Output the (x, y) coordinate of the center of the cell containing the given text.  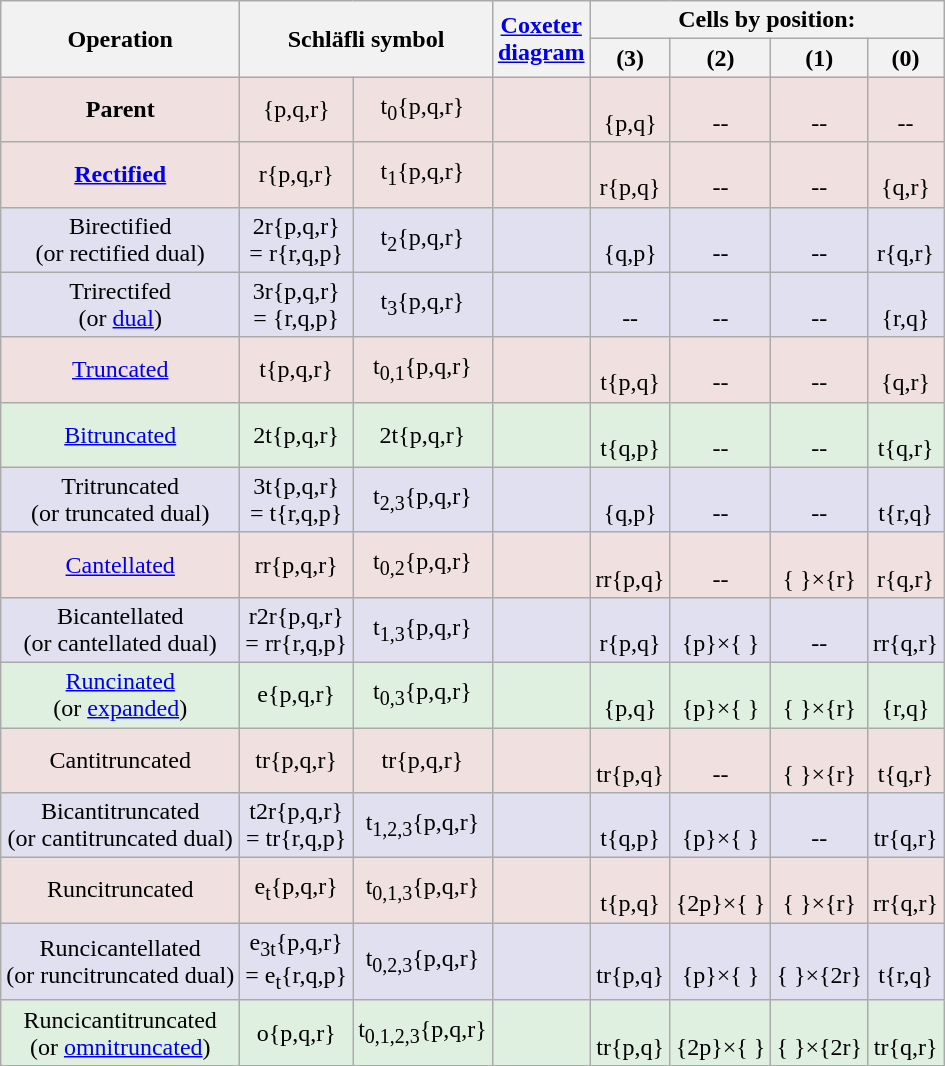
t0,1{p,q,r} (423, 370)
Truncated (120, 370)
Runcicantellated(or runcitruncated dual) (120, 962)
Coxeterdiagram (541, 39)
t2r{p,q,r}= tr{r,q,p} (296, 826)
r{p,q,r} (296, 174)
Cells by position: (767, 20)
2r{p,q,r}= r{r,q,p} (296, 240)
Runcinated(or expanded) (120, 694)
t2{p,q,r} (423, 240)
t0,3{p,q,r} (423, 694)
Bitruncated (120, 434)
Runcitruncated (120, 890)
t0,1,3{p,q,r} (423, 890)
3r{p,q,r}= {r,q,p} (296, 304)
r2r{p,q,r}= rr{r,q,p} (296, 630)
(2) (720, 58)
Schläfli symbol (366, 39)
Birectified(or rectified dual) (120, 240)
t0,1,2,3{p,q,r} (423, 1032)
3t{p,q,r}= t{r,q,p} (296, 500)
e3t{p,q,r}= et{r,q,p} (296, 962)
(3) (630, 58)
rr{p,q} (630, 564)
Runcicantitruncated(or omnitruncated) (120, 1032)
Operation (120, 39)
Cantellated (120, 564)
{p,q,r} (296, 110)
t0{p,q,r} (423, 110)
Bicantellated(or cantellated dual) (120, 630)
t0,2,3{p,q,r} (423, 962)
(0) (906, 58)
Bicantitruncated(or cantitruncated dual) (120, 826)
Rectified (120, 174)
t1,2,3{p,q,r} (423, 826)
t0,2{p,q,r} (423, 564)
t2,3{p,q,r} (423, 500)
rr{p,q,r} (296, 564)
et{p,q,r} (296, 890)
t{p,q,r} (296, 370)
t1{p,q,r} (423, 174)
o{p,q,r} (296, 1032)
Cantitruncated (120, 760)
Tritruncated(or truncated dual) (120, 500)
t1,3{p,q,r} (423, 630)
(1) (820, 58)
t3{p,q,r} (423, 304)
e{p,q,r} (296, 694)
Trirectifed(or dual) (120, 304)
Parent (120, 110)
